Provide the [x, y] coordinate of the cell's center where the given text is located.  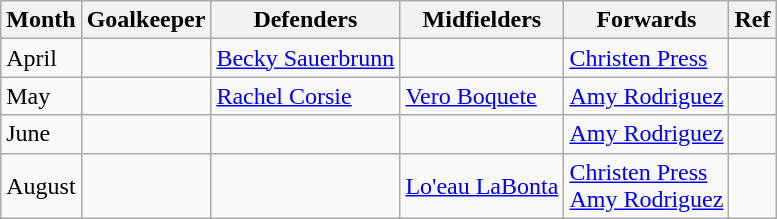
Christen Press Amy Rodriguez [646, 186]
Becky Sauerbrunn [306, 58]
Defenders [306, 20]
Month [41, 20]
Ref [752, 20]
Vero Boquete [482, 96]
Forwards [646, 20]
April [41, 58]
Lo'eau LaBonta [482, 186]
Christen Press [646, 58]
August [41, 186]
May [41, 96]
Goalkeeper [146, 20]
June [41, 134]
Rachel Corsie [306, 96]
Midfielders [482, 20]
